Scan for the cell matching the given text and deliver its [x, y] coordinate at center. 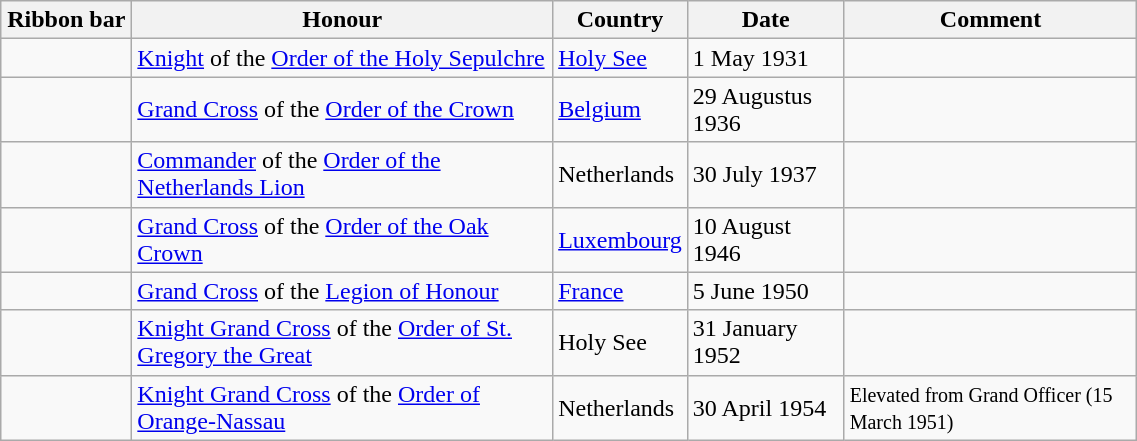
France [620, 291]
Country [620, 20]
1 May 1931 [766, 58]
Knight Grand Cross of the Order of Orange-Nassau [342, 408]
Commander of the Order of the Netherlands Lion [342, 174]
Grand Cross of the Legion of Honour [342, 291]
5 June 1950 [766, 291]
Honour [342, 20]
Knight Grand Cross of the Order of St. Gregory the Great [342, 342]
Elevated from Grand Officer (15 March 1951) [990, 408]
Grand Cross of the Order of the Oak Crown [342, 240]
29 Augustus 1936 [766, 110]
Grand Cross of the Order of the Crown [342, 110]
30 April 1954 [766, 408]
Belgium [620, 110]
Ribbon bar [66, 20]
31 January 1952 [766, 342]
Luxembourg [620, 240]
Knight of the Order of the Holy Sepulchre [342, 58]
Comment [990, 20]
10 August 1946 [766, 240]
Date [766, 20]
30 July 1937 [766, 174]
